Extract the (x, y) coordinate from the center of the cell holding the provided text.  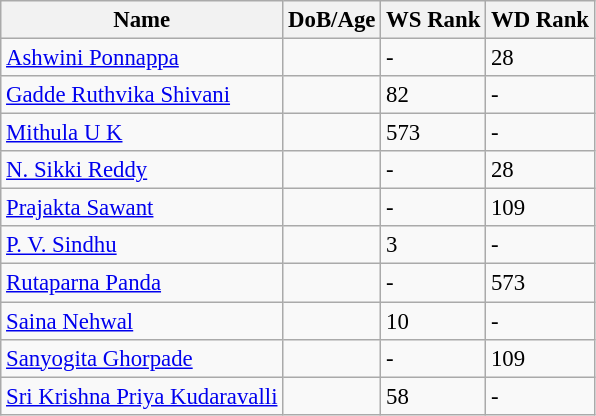
N. Sikki Reddy (142, 170)
WS Rank (434, 20)
Sanyogita Ghorpade (142, 358)
10 (434, 321)
82 (434, 95)
Mithula U K (142, 133)
Prajakta Sawant (142, 208)
Saina Nehwal (142, 321)
DoB/Age (332, 20)
3 (434, 245)
Rutaparna Panda (142, 283)
WD Rank (540, 20)
58 (434, 396)
Ashwini Ponnappa (142, 58)
Gadde Ruthvika Shivani (142, 95)
Sri Krishna Priya Kudaravalli (142, 396)
P. V. Sindhu (142, 245)
Name (142, 20)
